From the cell containing the given text, extract its center point as (X, Y) coordinate. 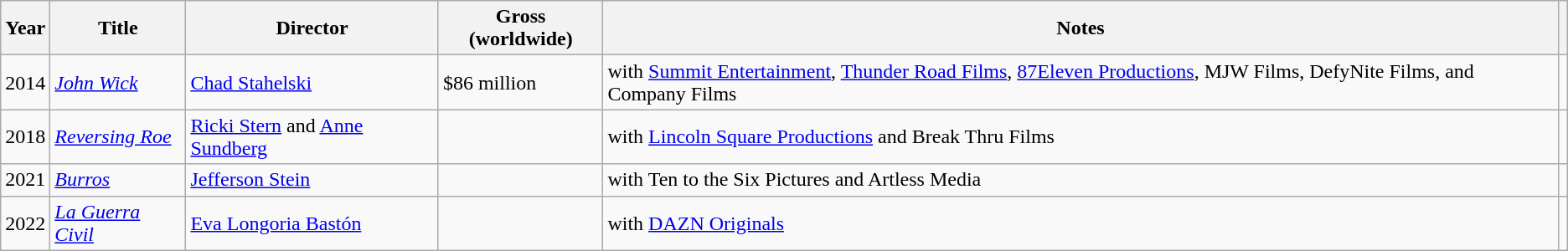
Ricki Stern and Anne Sundberg (312, 137)
with Summit Entertainment, Thunder Road Films, 87Eleven Productions, MJW Films, DefyNite Films, and Company Films (1081, 82)
Gross (worldwide) (521, 28)
Jefferson Stein (312, 180)
with DAZN Originals (1081, 223)
Chad Stahelski (312, 82)
2018 (25, 137)
Eva Longoria Bastón (312, 223)
2021 (25, 180)
Title (118, 28)
Notes (1081, 28)
La Guerra Civil (118, 223)
Reversing Roe (118, 137)
Burros (118, 180)
Year (25, 28)
$86 million (521, 82)
Director (312, 28)
2014 (25, 82)
2022 (25, 223)
with Ten to the Six Pictures and Artless Media (1081, 180)
John Wick (118, 82)
with Lincoln Square Productions and Break Thru Films (1081, 137)
